From the cell containing the given text, extract its center point as (X, Y) coordinate. 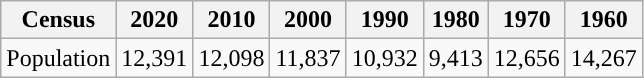
1970 (526, 20)
2020 (154, 20)
2000 (308, 20)
1960 (604, 20)
1980 (456, 20)
14,267 (604, 58)
11,837 (308, 58)
9,413 (456, 58)
1990 (384, 20)
10,932 (384, 58)
2010 (232, 20)
Census (58, 20)
12,656 (526, 58)
12,098 (232, 58)
12,391 (154, 58)
Population (58, 58)
